Return the (x, y) coordinate for the center point of the cell that contains the specified text.  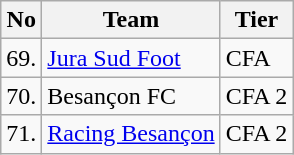
No (22, 20)
Team (131, 20)
Jura Sud Foot (131, 58)
69. (22, 58)
71. (22, 134)
70. (22, 96)
Besançon FC (131, 96)
Tier (256, 20)
Racing Besançon (131, 134)
CFA (256, 58)
